Return the [X, Y] coordinate for the center point of the cell that contains the specified text.  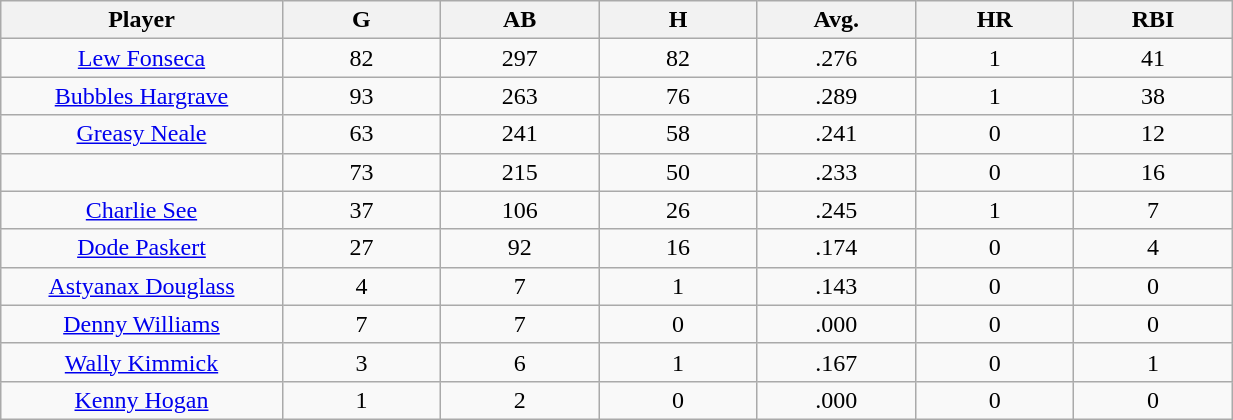
63 [361, 134]
Charlie See [142, 210]
Greasy Neale [142, 134]
Avg. [836, 20]
Astyanax Douglass [142, 286]
58 [678, 134]
Lew Fonseca [142, 58]
RBI [1153, 20]
.233 [836, 172]
6 [520, 362]
215 [520, 172]
26 [678, 210]
73 [361, 172]
H [678, 20]
.289 [836, 96]
297 [520, 58]
HR [995, 20]
Player [142, 20]
93 [361, 96]
.143 [836, 286]
.174 [836, 248]
263 [520, 96]
Dode Paskert [142, 248]
.167 [836, 362]
76 [678, 96]
38 [1153, 96]
27 [361, 248]
Denny Williams [142, 324]
.241 [836, 134]
92 [520, 248]
Wally Kimmick [142, 362]
50 [678, 172]
106 [520, 210]
2 [520, 400]
AB [520, 20]
G [361, 20]
41 [1153, 58]
37 [361, 210]
Kenny Hogan [142, 400]
241 [520, 134]
12 [1153, 134]
Bubbles Hargrave [142, 96]
.276 [836, 58]
.245 [836, 210]
3 [361, 362]
